Search for the cell housing the specified text and yield its (x, y) center coordinate. 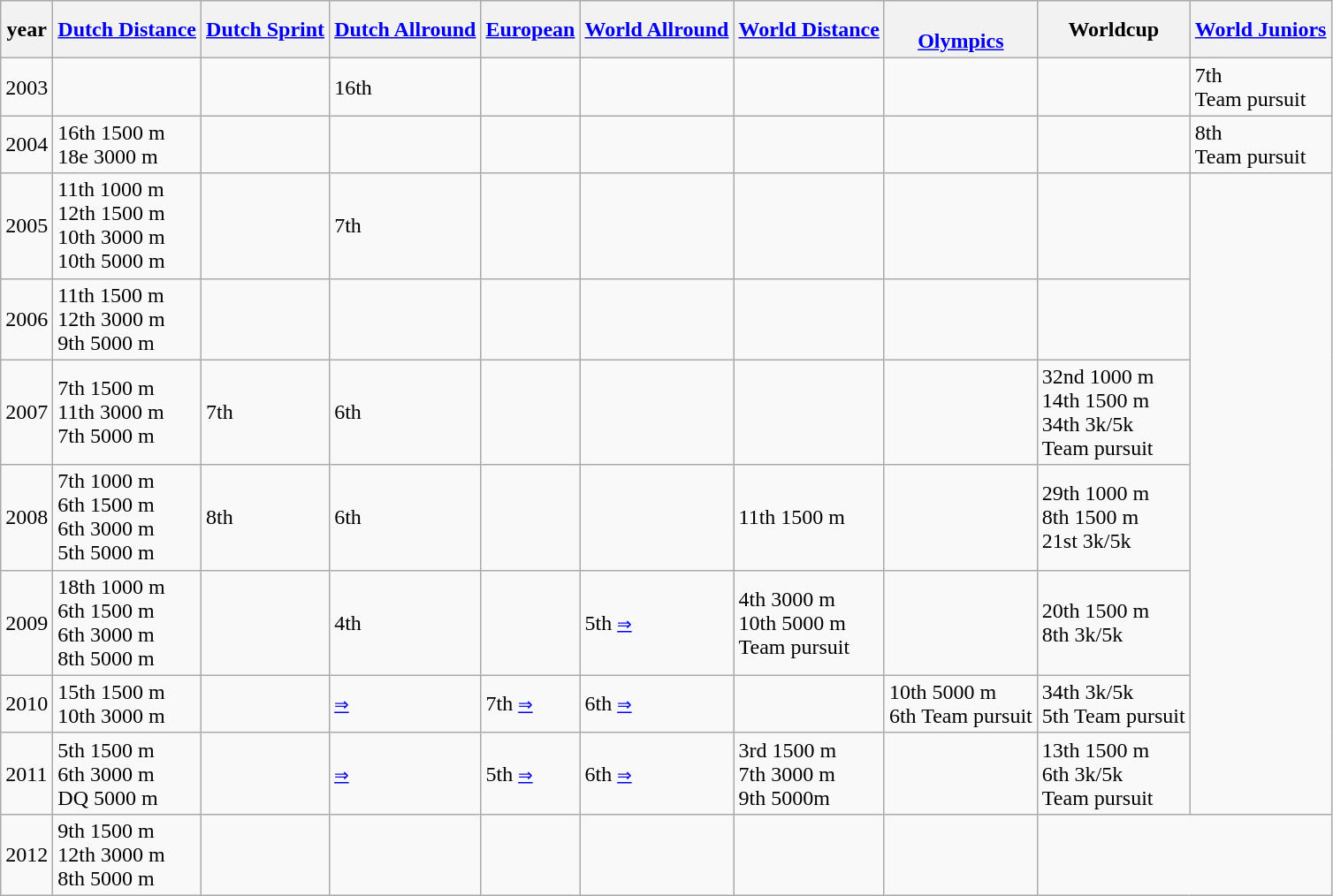
2010 (27, 703)
2005 (27, 226)
2011 (27, 773)
2008 (27, 518)
World Distance (809, 30)
4th (405, 622)
10th 5000 m6th Team pursuit (960, 703)
2006 (27, 319)
2004 (27, 145)
2012 (27, 854)
World Juniors (1261, 30)
13th 1500 m6th 3k/5k Team pursuit (1114, 773)
Olympics (960, 30)
15th 1500 m10th 3000 m (127, 703)
18th 1000 m6th 1500 m6th 3000 m8th 5000 m (127, 622)
8th (265, 518)
2003 (27, 87)
Dutch Allround (405, 30)
4th 3000 m10th 5000 m Team pursuit (809, 622)
European (530, 30)
34th 3k/5k5th Team pursuit (1114, 703)
32nd 1000 m14th 1500 m34th 3k/5k Team pursuit (1114, 412)
7th Team pursuit (1261, 87)
World Allround (657, 30)
3rd 1500 m7th 3000 m9th 5000m (809, 773)
7th ⇒ (530, 703)
2007 (27, 412)
16th (405, 87)
7th 1000 m6th 1500 m6th 3000 m5th 5000 m (127, 518)
11th 1500 m12th 3000 m9th 5000 m (127, 319)
16th 1500 m18e 3000 m (127, 145)
Dutch Sprint (265, 30)
11th 1500 m (809, 518)
2009 (27, 622)
20th 1500 m8th 3k/5k (1114, 622)
5th 1500 m6th 3000 mDQ 5000 m (127, 773)
7th 1500 m11th 3000 m7th 5000 m (127, 412)
11th 1000 m12th 1500 m10th 3000 m10th 5000 m (127, 226)
year (27, 30)
8th Team pursuit (1261, 145)
Worldcup (1114, 30)
29th 1000 m8th 1500 m21st 3k/5k (1114, 518)
9th 1500 m12th 3000 m8th 5000 m (127, 854)
Dutch Distance (127, 30)
